Find where the given text appears and provide that cell's center as (X, Y) coordinate. 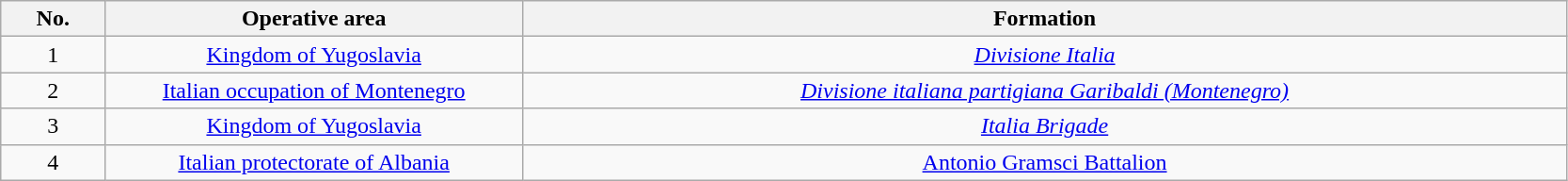
Operative area (314, 19)
4 (53, 162)
2 (53, 90)
Formation (1045, 19)
Divisione italiana partigiana Garibaldi (Montenegro) (1045, 90)
Divisione Italia (1045, 55)
1 (53, 55)
3 (53, 126)
Italian occupation of Montenegro (314, 90)
Italian protectorate of Albania (314, 162)
No. (53, 19)
Italia Brigade (1045, 126)
Antonio Gramsci Battalion (1045, 162)
